Pinpoint the cell where the given text exists, returning its [x, y] midpoint coordinate. 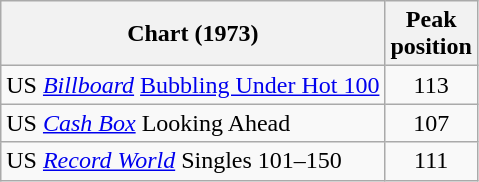
Chart (1973) [193, 34]
Peakposition [431, 34]
113 [431, 85]
107 [431, 123]
111 [431, 161]
US Cash Box Looking Ahead [193, 123]
US Record World Singles 101–150 [193, 161]
US Billboard Bubbling Under Hot 100 [193, 85]
